Scan for the cell matching the given text and deliver its [X, Y] coordinate at center. 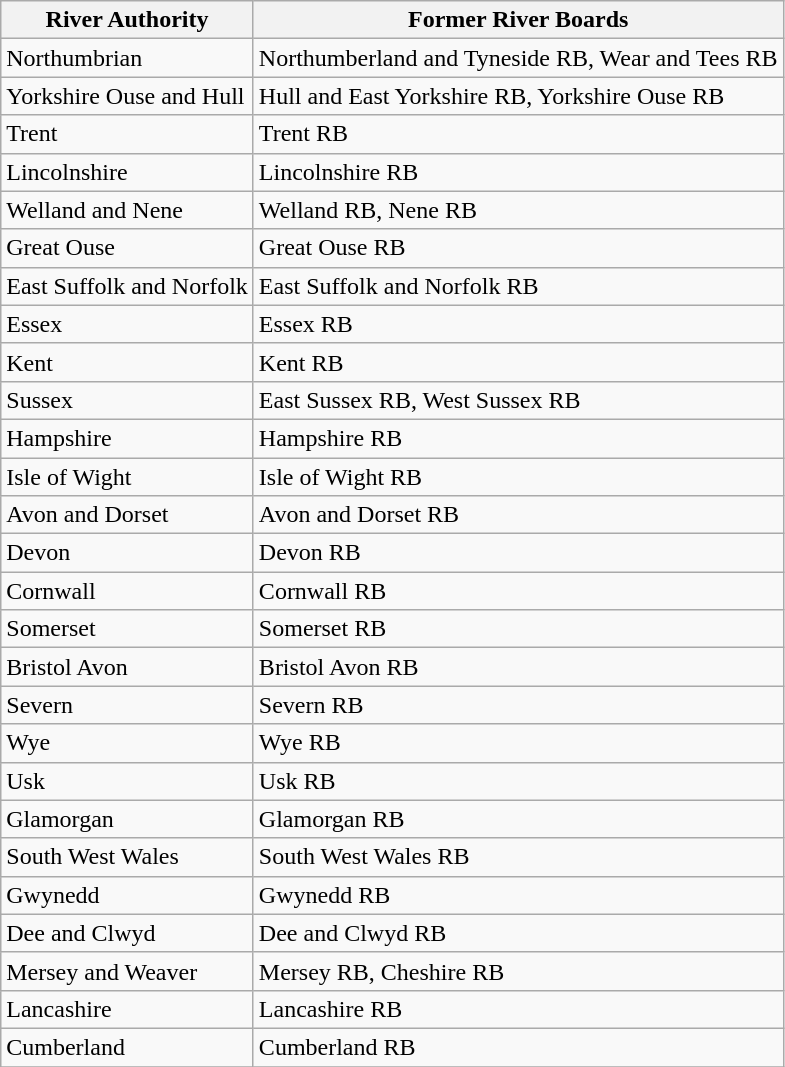
Lancashire [128, 1009]
Former River Boards [518, 20]
Mersey and Weaver [128, 971]
Devon RB [518, 553]
Dee and Clwyd RB [518, 933]
Gwynedd RB [518, 895]
Somerset [128, 629]
Bristol Avon RB [518, 667]
Mersey RB, Cheshire RB [518, 971]
Great Ouse RB [518, 248]
Avon and Dorset [128, 515]
South West Wales [128, 857]
Trent RB [518, 134]
Usk RB [518, 781]
Somerset RB [518, 629]
Welland RB, Nene RB [518, 210]
East Suffolk and Norfolk RB [518, 286]
Isle of Wight RB [518, 477]
Glamorgan RB [518, 819]
South West Wales RB [518, 857]
River Authority [128, 20]
Isle of Wight [128, 477]
East Suffolk and Norfolk [128, 286]
Trent [128, 134]
Lincolnshire RB [518, 172]
Lincolnshire [128, 172]
Hampshire [128, 438]
Devon [128, 553]
Usk [128, 781]
Gwynedd [128, 895]
Lancashire RB [518, 1009]
Cumberland [128, 1047]
Cornwall RB [518, 591]
Northumberland and Tyneside RB, Wear and Tees RB [518, 58]
Hull and East Yorkshire RB, Yorkshire Ouse RB [518, 96]
Wye [128, 743]
Severn [128, 705]
East Sussex RB, West Sussex RB [518, 400]
Avon and Dorset RB [518, 515]
Sussex [128, 400]
Yorkshire Ouse and Hull [128, 96]
Wye RB [518, 743]
Cumberland RB [518, 1047]
Hampshire RB [518, 438]
Dee and Clwyd [128, 933]
Bristol Avon [128, 667]
Glamorgan [128, 819]
Kent RB [518, 362]
Essex RB [518, 324]
Welland and Nene [128, 210]
Kent [128, 362]
Great Ouse [128, 248]
Northumbrian [128, 58]
Essex [128, 324]
Severn RB [518, 705]
Cornwall [128, 591]
